Pinpoint the cell where the given text exists, returning its (X, Y) midpoint coordinate. 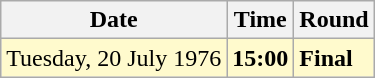
Final (334, 58)
Date (114, 20)
Round (334, 20)
Time (260, 20)
Tuesday, 20 July 1976 (114, 58)
15:00 (260, 58)
